Output the (x, y) coordinate of the center of the cell containing the given text.  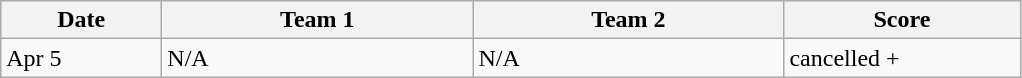
Team 2 (628, 20)
Team 1 (318, 20)
Date (82, 20)
Apr 5 (82, 58)
Score (902, 20)
cancelled + (902, 58)
